Pinpoint the cell where the given text exists, returning its (X, Y) midpoint coordinate. 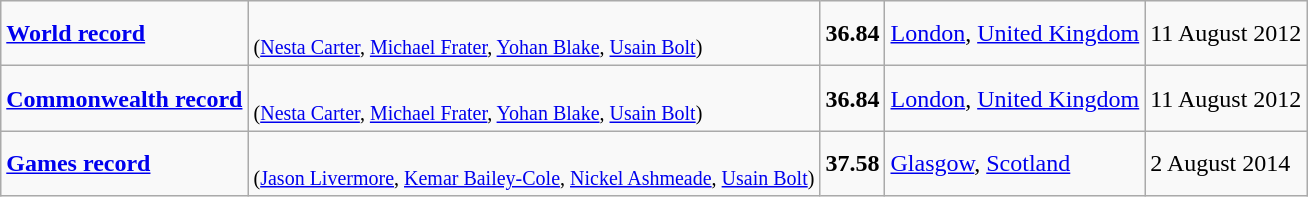
37.58 (852, 164)
Glasgow, Scotland (1015, 164)
World record (124, 34)
2 August 2014 (1226, 164)
(Jason Livermore, Kemar Bailey-Cole, Nickel Ashmeade, Usain Bolt) (534, 164)
Games record (124, 164)
Commonwealth record (124, 98)
